Scan for the cell matching the given text and deliver its [x, y] coordinate at center. 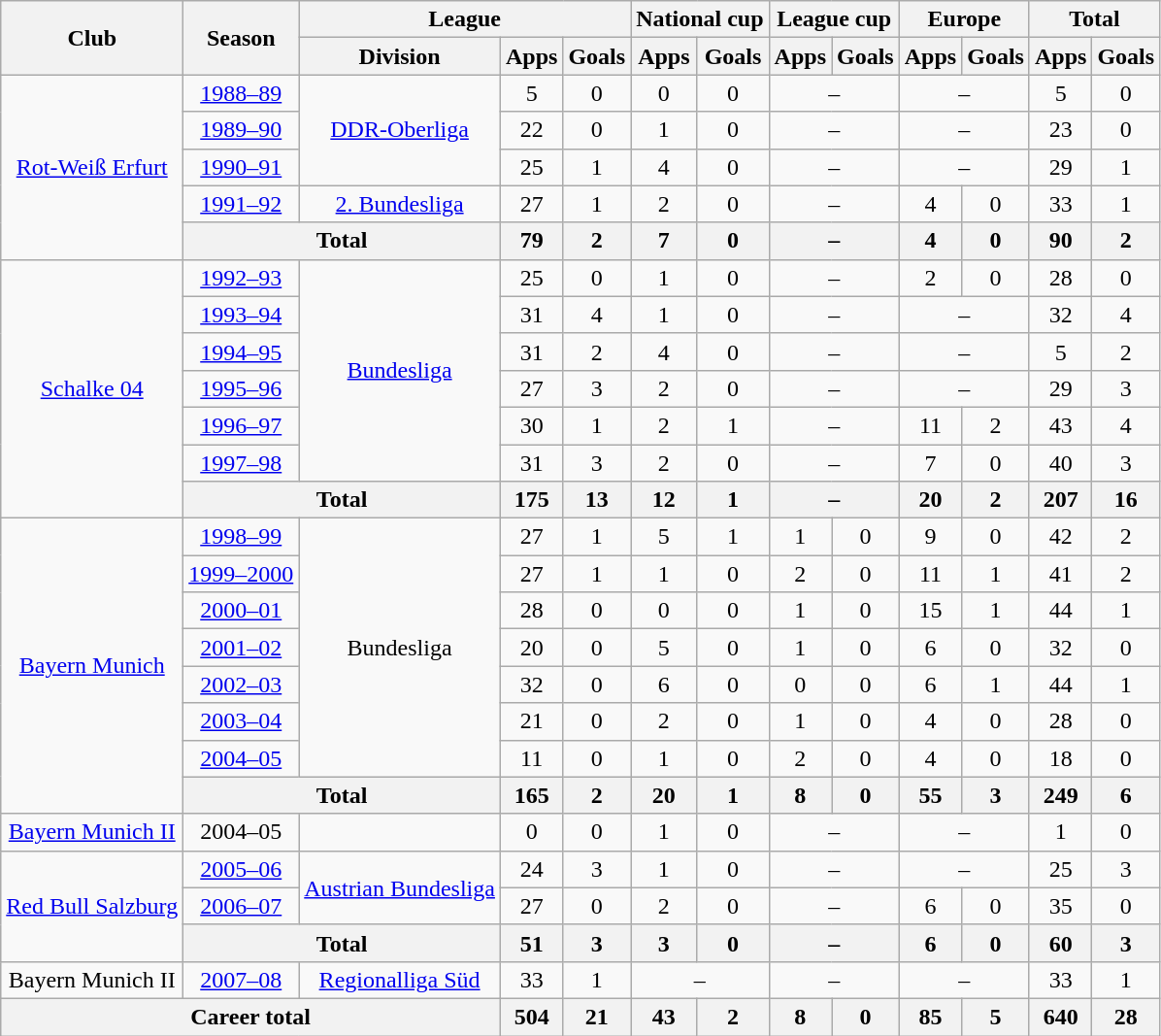
National cup [700, 19]
Red Bull Salzburg [92, 906]
1988–89 [241, 93]
Regionalliga Süd [400, 980]
23 [1060, 130]
2005–06 [241, 869]
15 [930, 611]
1994–95 [241, 351]
9 [930, 537]
2000–01 [241, 611]
Schalke 04 [92, 388]
1991–92 [241, 204]
Europe [964, 19]
2. Bundesliga [400, 204]
13 [597, 500]
504 [531, 1017]
640 [1060, 1017]
18 [1060, 758]
League [465, 19]
1996–97 [241, 425]
24 [531, 869]
207 [1060, 500]
Division [400, 56]
1995–96 [241, 388]
1997–98 [241, 463]
1990–91 [241, 167]
2007–08 [241, 980]
2001–02 [241, 648]
Rot-Weiß Erfurt [92, 167]
79 [531, 241]
22 [531, 130]
Club [92, 38]
249 [1060, 795]
Bayern Munich [92, 666]
1992–93 [241, 278]
12 [664, 500]
1999–2000 [241, 574]
2002–03 [241, 685]
Career total [250, 1017]
175 [531, 500]
Austrian Bundesliga [400, 887]
165 [531, 795]
90 [1060, 241]
60 [1060, 943]
41 [1060, 574]
51 [531, 943]
1993–94 [241, 315]
League cup [834, 19]
16 [1126, 500]
2006–07 [241, 906]
30 [531, 425]
85 [930, 1017]
40 [1060, 463]
1989–90 [241, 130]
Season [241, 38]
2003–04 [241, 721]
55 [930, 795]
42 [1060, 537]
1998–99 [241, 537]
DDR-Oberliga [400, 130]
35 [1060, 906]
